Capture the cell that displays the provided text and extract its [X, Y] central coordinate. 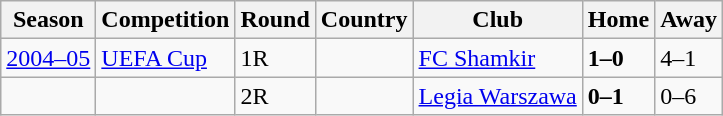
2004–05 [48, 58]
Country [364, 20]
UEFA Cup [166, 58]
Home [618, 20]
Round [275, 20]
FC Shamkir [498, 58]
2R [275, 96]
1–0 [618, 58]
0–6 [689, 96]
0–1 [618, 96]
Legia Warszawa [498, 96]
Away [689, 20]
Competition [166, 20]
4–1 [689, 58]
1R [275, 58]
Club [498, 20]
Season [48, 20]
